Search for the cell housing the specified text and yield its [x, y] center coordinate. 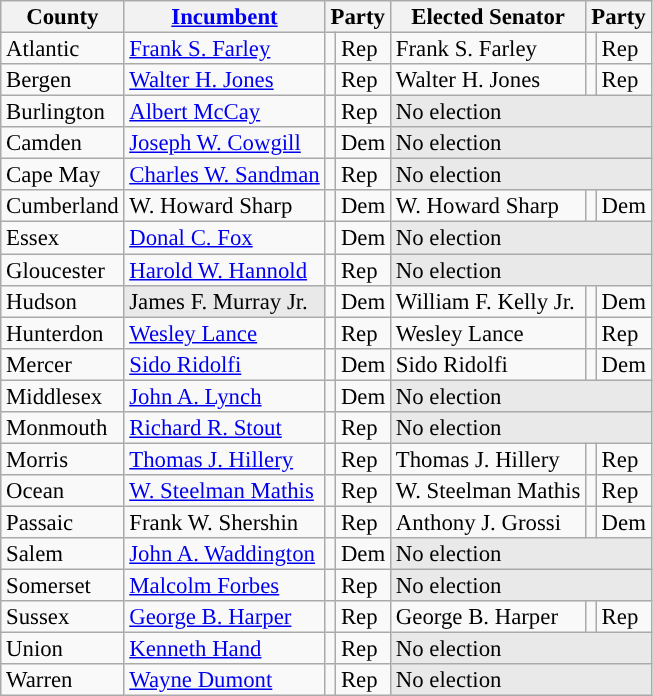
Warren [62, 680]
Morris [62, 459]
Cape May [62, 175]
Passaic [62, 522]
Union [62, 649]
Gloucester [62, 270]
Albert McCay [224, 112]
Mercer [62, 364]
John A. Lynch [224, 396]
Hudson [62, 301]
Essex [62, 238]
County [62, 17]
Kenneth Hand [224, 649]
Cumberland [62, 206]
Camden [62, 143]
William F. Kelly Jr. [488, 301]
Malcolm Forbes [224, 586]
Harold W. Hannold [224, 270]
Bergen [62, 80]
Sussex [62, 617]
Ocean [62, 491]
Somerset [62, 586]
James F. Murray Jr. [224, 301]
Donal C. Fox [224, 238]
Wayne Dumont [224, 680]
Monmouth [62, 428]
Hunterdon [62, 333]
Anthony J. Grossi [488, 522]
Burlington [62, 112]
Richard R. Stout [224, 428]
Salem [62, 554]
Incumbent [224, 17]
Charles W. Sandman [224, 175]
Elected Senator [488, 17]
Joseph W. Cowgill [224, 143]
John A. Waddington [224, 554]
Middlesex [62, 396]
Atlantic [62, 49]
Frank W. Shershin [224, 522]
